Extract the (x, y) coordinate from the center of the cell holding the provided text.  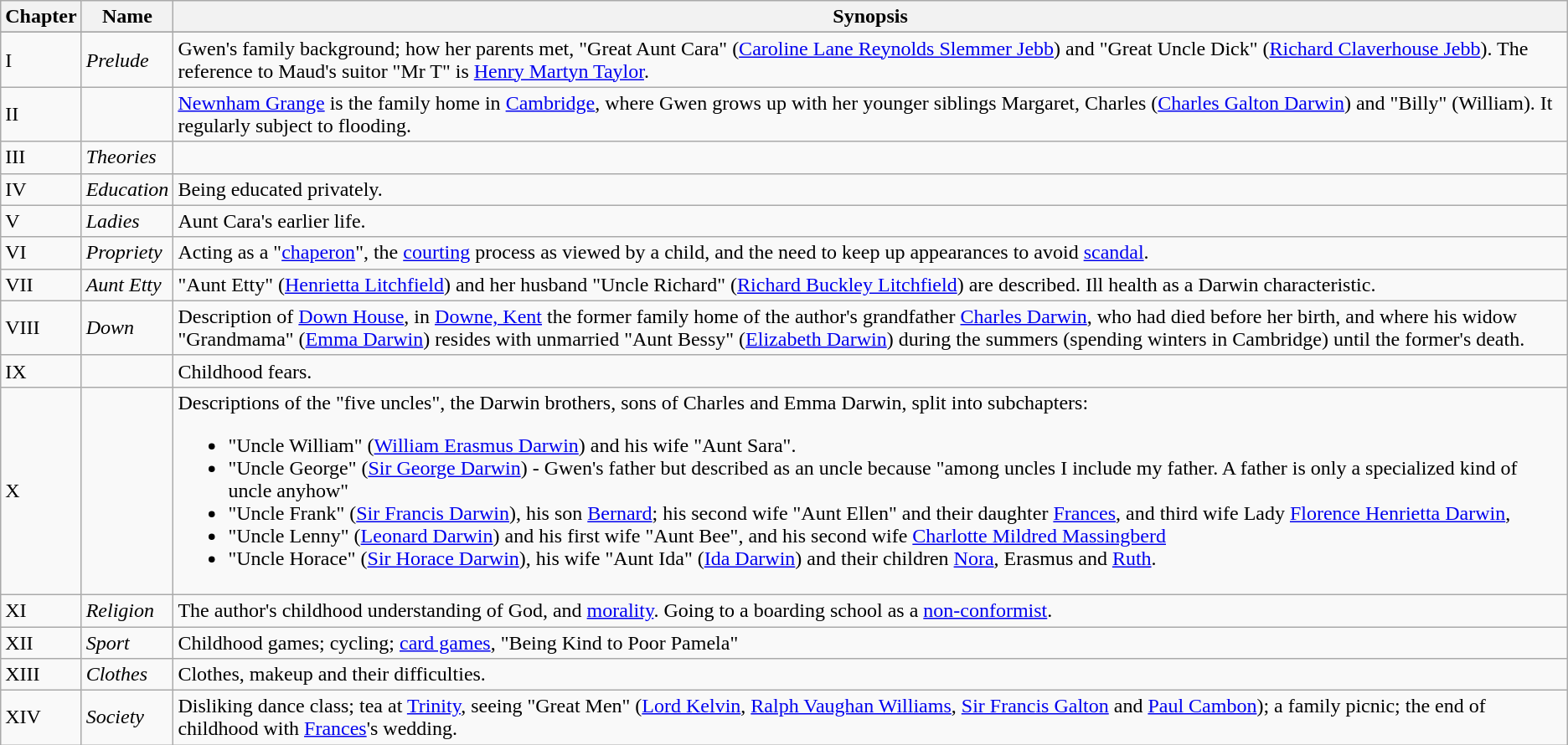
IV (41, 189)
VI (41, 253)
VIII (41, 328)
I (41, 60)
The author's childhood understanding of God, and morality. Going to a boarding school as a non-conformist. (870, 610)
II (41, 114)
Ladies (127, 221)
Clothes (127, 675)
V (41, 221)
Aunt Etty (127, 285)
VII (41, 285)
Aunt Cara's earlier life. (870, 221)
Theories (127, 157)
Childhood games; cycling; card games, "Being Kind to Poor Pamela" (870, 642)
XI (41, 610)
Chapter (41, 17)
IX (41, 371)
III (41, 157)
Childhood fears. (870, 371)
X (41, 491)
Education (127, 189)
Prelude (127, 60)
Being educated privately. (870, 189)
Name (127, 17)
Propriety (127, 253)
Down (127, 328)
XII (41, 642)
Sport (127, 642)
XIV (41, 718)
Religion (127, 610)
Clothes, makeup and their difficulties. (870, 675)
Society (127, 718)
Acting as a "chaperon", the courting process as viewed by a child, and the need to keep up appearances to avoid scandal. (870, 253)
Synopsis (870, 17)
XIII (41, 675)
"Aunt Etty" (Henrietta Litchfield) and her husband "Uncle Richard" (Richard Buckley Litchfield) are described. Ill health as a Darwin characteristic. (870, 285)
